For the text-containing cell, return its midpoint in (X, Y) coordinate format. 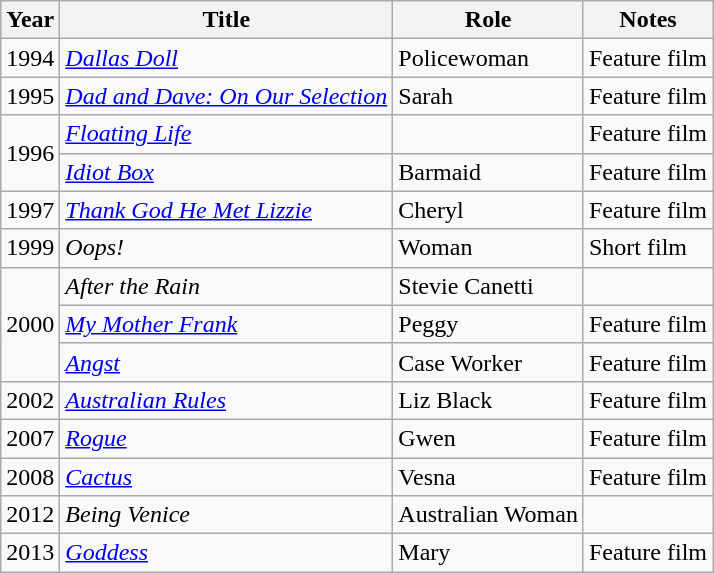
Notes (648, 20)
1999 (30, 248)
Case Worker (488, 362)
2000 (30, 324)
1995 (30, 96)
2002 (30, 400)
Peggy (488, 324)
Cheryl (488, 210)
Barmaid (488, 172)
Australian Woman (488, 515)
Oops! (226, 248)
Floating Life (226, 134)
Australian Rules (226, 400)
Cactus (226, 477)
Role (488, 20)
Dallas Doll (226, 58)
My Mother Frank (226, 324)
Year (30, 20)
1997 (30, 210)
Title (226, 20)
After the Rain (226, 286)
2007 (30, 438)
Vesna (488, 477)
1996 (30, 153)
Stevie Canetti (488, 286)
Thank God He Met Lizzie (226, 210)
Mary (488, 553)
Goddess (226, 553)
2013 (30, 553)
2008 (30, 477)
Short film (648, 248)
Liz Black (488, 400)
Dad and Dave: On Our Selection (226, 96)
Woman (488, 248)
Idiot Box (226, 172)
Policewoman (488, 58)
Being Venice (226, 515)
Rogue (226, 438)
Sarah (488, 96)
1994 (30, 58)
Angst (226, 362)
Gwen (488, 438)
2012 (30, 515)
